Scan for the cell matching the given text and deliver its (X, Y) coordinate at center. 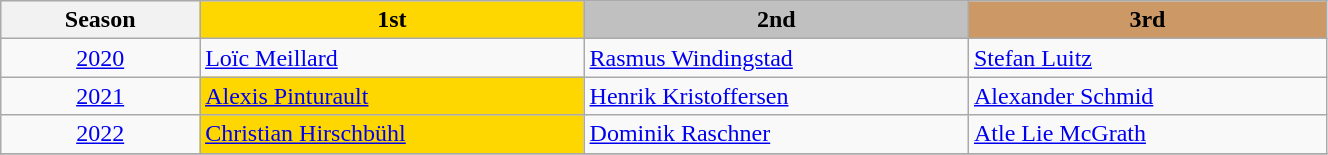
Stefan Luitz (1147, 58)
1st (392, 20)
Alexis Pinturault (392, 96)
Dominik Raschner (776, 134)
Loïc Meillard (392, 58)
Alexander Schmid (1147, 96)
Henrik Kristoffersen (776, 96)
2nd (776, 20)
Atle Lie McGrath (1147, 134)
Rasmus Windingstad (776, 58)
2022 (100, 134)
3rd (1147, 20)
Season (100, 20)
2021 (100, 96)
2020 (100, 58)
Christian Hirschbühl (392, 134)
